Provide the (X, Y) coordinate of the cell's center where the given text is located.  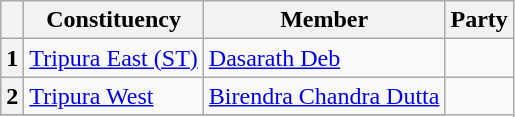
Constituency (114, 20)
Dasarath Deb (324, 58)
Party (479, 20)
Tripura West (114, 96)
1 (12, 58)
Member (324, 20)
2 (12, 96)
Tripura East (ST) (114, 58)
Birendra Chandra Dutta (324, 96)
